Locate the cell with the specified text and output its [X, Y] center coordinate. 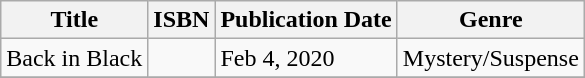
ISBN [182, 20]
Title [74, 20]
Back in Black [74, 58]
Genre [490, 20]
Feb 4, 2020 [306, 58]
Mystery/Suspense [490, 58]
Publication Date [306, 20]
